Determine the [X, Y] coordinate at the center of the cell enclosing the given text.  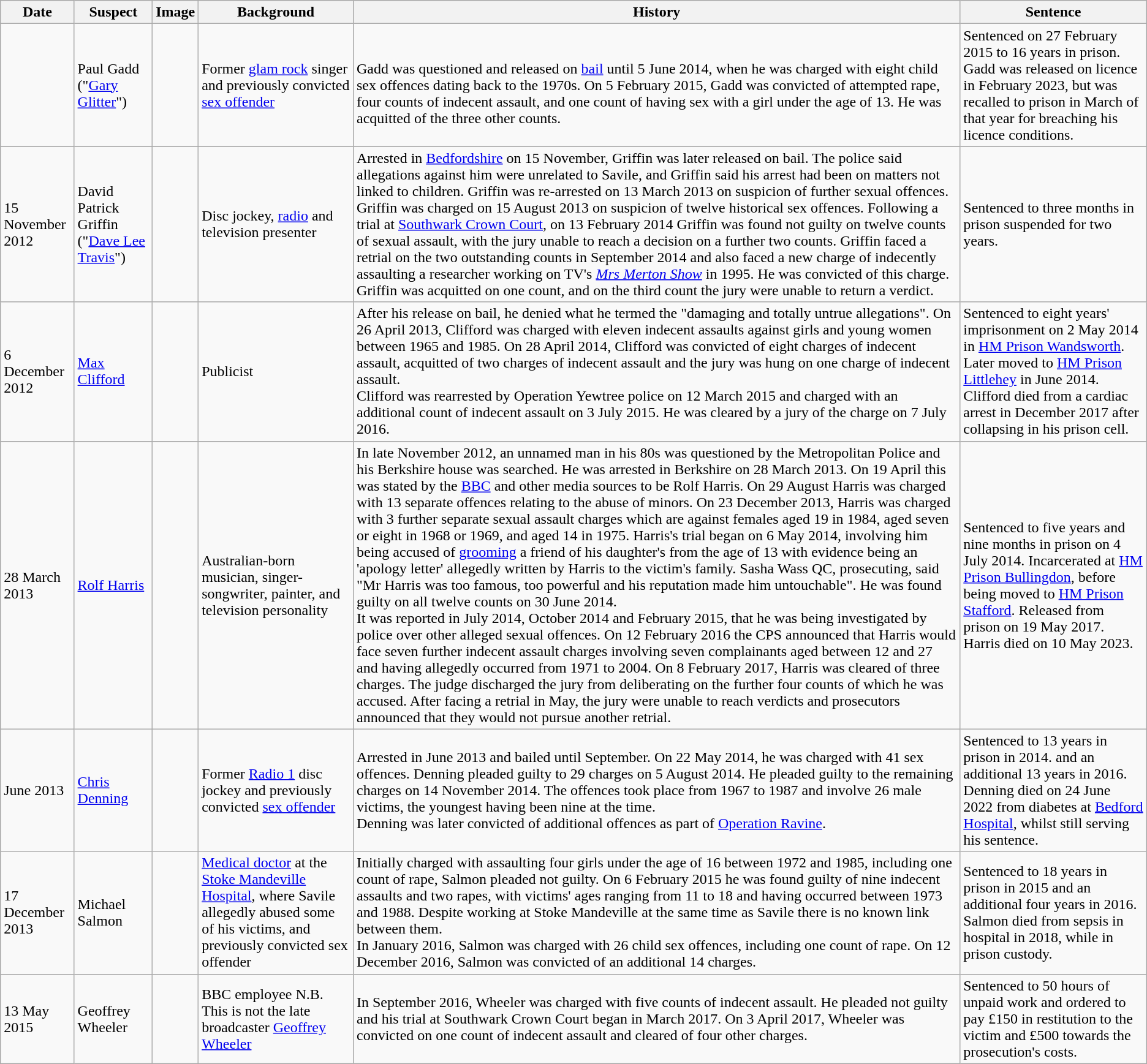
Disc jockey, radio and television presenter [276, 224]
BBC employee N.B. This is not the late broadcaster Geoffrey Wheeler [276, 1019]
Paul Gadd ("Gary Glitter") [113, 85]
Image [175, 12]
Chris Denning [113, 790]
Michael Salmon [113, 913]
Former glam rock singer and previously convicted sex offender [276, 85]
Australian-born musician, singer-songwriter, painter, and television personality [276, 585]
Publicist [276, 371]
Medical doctor at the Stoke Mandeville Hospital, where Savile allegedly abused some of his victims, and previously convicted sex offender [276, 913]
Geoffrey Wheeler [113, 1019]
15 November 2012 [37, 224]
28 March 2013 [37, 585]
Max Clifford [113, 371]
Sentenced to 50 hours of unpaid work and ordered to pay £150 in restitution to the victim and £500 towards the prosecution's costs. [1053, 1019]
Former Radio 1 disc jockey and previously convicted sex offender [276, 790]
Rolf Harris [113, 585]
17 December 2013 [37, 913]
13 May 2015 [37, 1019]
June 2013 [37, 790]
History [656, 12]
Suspect [113, 12]
Background [276, 12]
Date [37, 12]
6 December 2012 [37, 371]
Sentenced to 18 years in prison in 2015 and an additional four years in 2016.Salmon died from sepsis in hospital in 2018, while in prison custody. [1053, 913]
Sentenced to three months in prison suspended for two years. [1053, 224]
David Patrick Griffin ("Dave Lee Travis") [113, 224]
Sentence [1053, 12]
